Search for the cell housing the specified text and yield its (x, y) center coordinate. 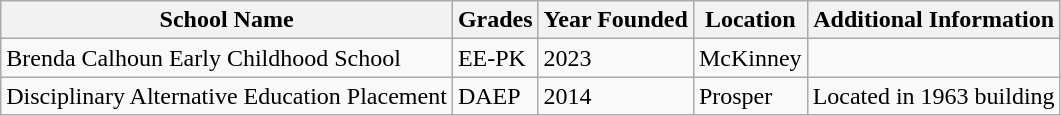
School Name (227, 20)
Grades (495, 20)
DAEP (495, 96)
2014 (616, 96)
Located in 1963 building (934, 96)
Prosper (750, 96)
Additional Information (934, 20)
McKinney (750, 58)
EE-PK (495, 58)
Year Founded (616, 20)
Brenda Calhoun Early Childhood School (227, 58)
Location (750, 20)
Disciplinary Alternative Education Placement (227, 96)
2023 (616, 58)
